Identify which cell holds the provided text, then report its (X, Y) central coordinate. 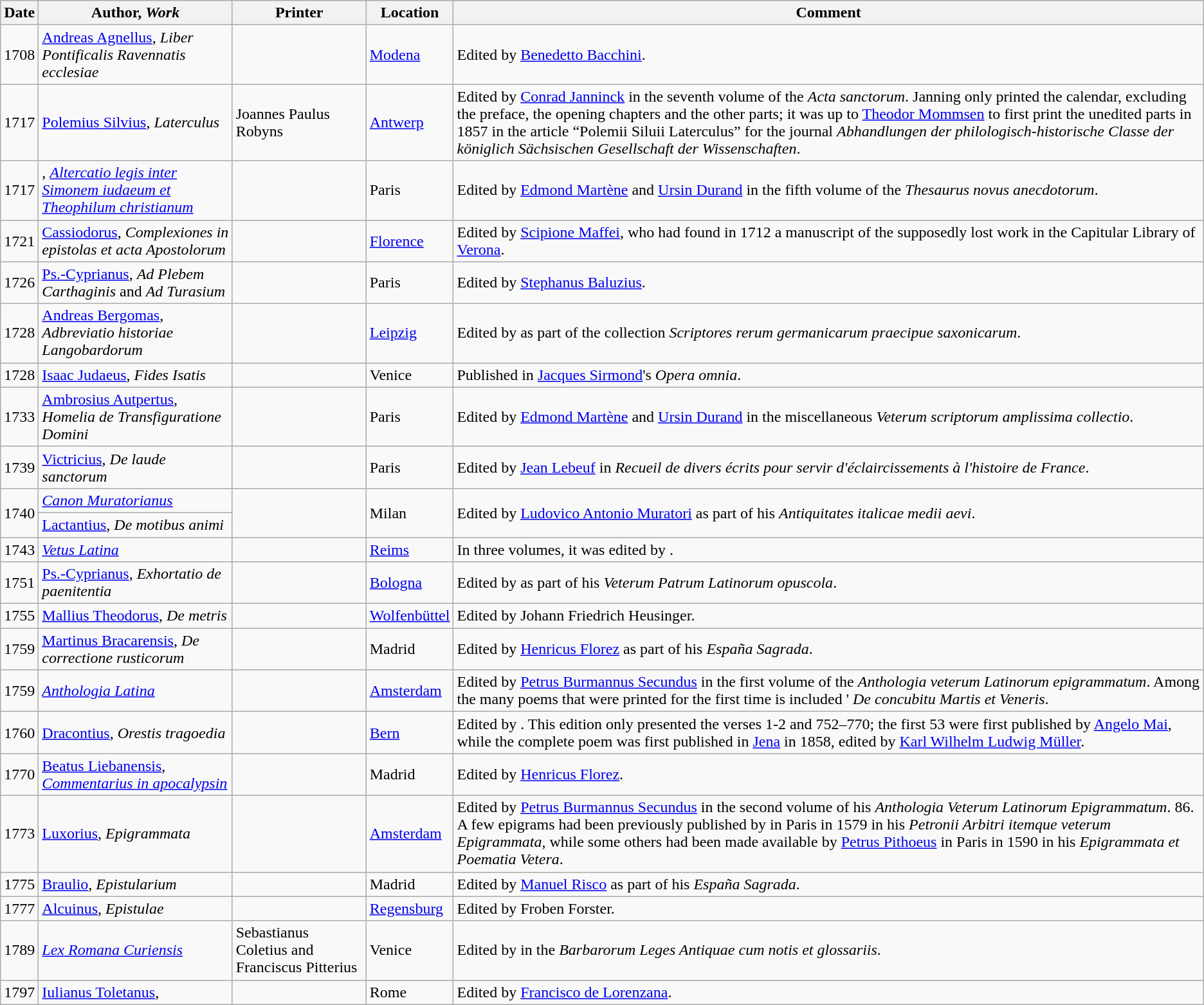
Edited by Edmond Martène and Ursin Durand in the miscellaneous Veterum scriptorum amplissima collectio. (828, 417)
Edited by Francisco de Lorenzana. (828, 992)
1739 (19, 467)
Braulio, Epistularium (135, 884)
Wolfenbüttel (410, 616)
Joannes Paulus Robyns (299, 122)
Beatus Liebanensis, Commentarius in apocalypsin (135, 774)
Leipzig (410, 333)
1789 (19, 950)
, Altercatio legis inter Simonem iudaeum et Theophilum christianum (135, 190)
Luxorius, Epigrammata (135, 833)
Mallius Theodorus, De metris (135, 616)
Lex Romana Curiensis (135, 950)
Reims (410, 550)
Ambrosius Autpertus, Homelia de Transfiguratione Domini (135, 417)
Florence (410, 240)
1733 (19, 417)
Edited by as part of the collection Scriptores rerum germanicarum praecipue saxonicarum. (828, 333)
Edited by Johann Friedrich Heusinger. (828, 616)
Author, Work (135, 13)
Alcuinus, Epistulae (135, 909)
Regensburg (410, 909)
Location (410, 13)
1726 (19, 283)
Edited by Ludovico Antonio Muratori as part of his Antiquitates italicae medii aevi. (828, 512)
1777 (19, 909)
Ps.-Cyprianus, Exhortatio de paenitentia (135, 583)
1743 (19, 550)
Edited by Stephanus Baluzius. (828, 283)
Sebastianus Coletius and Franciscus Pitterius (299, 950)
Edited by Manuel Risco as part of his España Sagrada. (828, 884)
Edited by Edmond Martène and Ursin Durand in the fifth volume of the Thesaurus novus anecdotorum. (828, 190)
Printer (299, 13)
Canon Muratorianus (135, 500)
Vetus Latina (135, 550)
Anthologia Latina (135, 691)
Andreas Agnellus, Liber Pontificalis Ravennatis ecclesiae (135, 55)
Ps.-Cyprianus, Ad Plebem Carthaginis and Ad Turasium (135, 283)
Edited by Jean Lebeuf in Recueil de divers écrits pour servir d'éclaircissements à l'histoire de France. (828, 467)
1760 (19, 733)
Edited by in the Barbarorum Leges Antiquae cum notis et glossariis. (828, 950)
1708 (19, 55)
In three volumes, it was edited by . (828, 550)
1721 (19, 240)
Edited by as part of his Veterum Patrum Latinorum opuscola. (828, 583)
Rome (410, 992)
Lactantius, De motibus animi (135, 525)
1751 (19, 583)
Bologna (410, 583)
1797 (19, 992)
Martinus Bracarensis, De correctione rusticorum (135, 649)
Andreas Bergomas, Adbreviatio historiae Langobardorum (135, 333)
Antwerp (410, 122)
1740 (19, 512)
1775 (19, 884)
Edited by Henricus Florez. (828, 774)
Milan (410, 512)
Edited by Benedetto Bacchini. (828, 55)
Bern (410, 733)
Cassiodorus, Complexiones in epistolas et acta Apostolorum (135, 240)
Published in Jacques Sirmond's Opera omnia. (828, 375)
Edited by Scipione Maffei, who had found in 1712 a manuscript of the supposedly lost work in the Capitular Library of Verona. (828, 240)
Comment (828, 13)
1770 (19, 774)
1773 (19, 833)
Date (19, 13)
1755 (19, 616)
Modena (410, 55)
Isaac Judaeus, Fides Isatis (135, 375)
Polemius Silvius, Laterculus (135, 122)
Iulianus Toletanus, (135, 992)
Edited by Henricus Florez as part of his España Sagrada. (828, 649)
Dracontius, Orestis tragoedia (135, 733)
Victricius, De laude sanctorum (135, 467)
Edited by Froben Forster. (828, 909)
